Detect which cell encompasses the target text, then output its (X, Y) center coordinate. 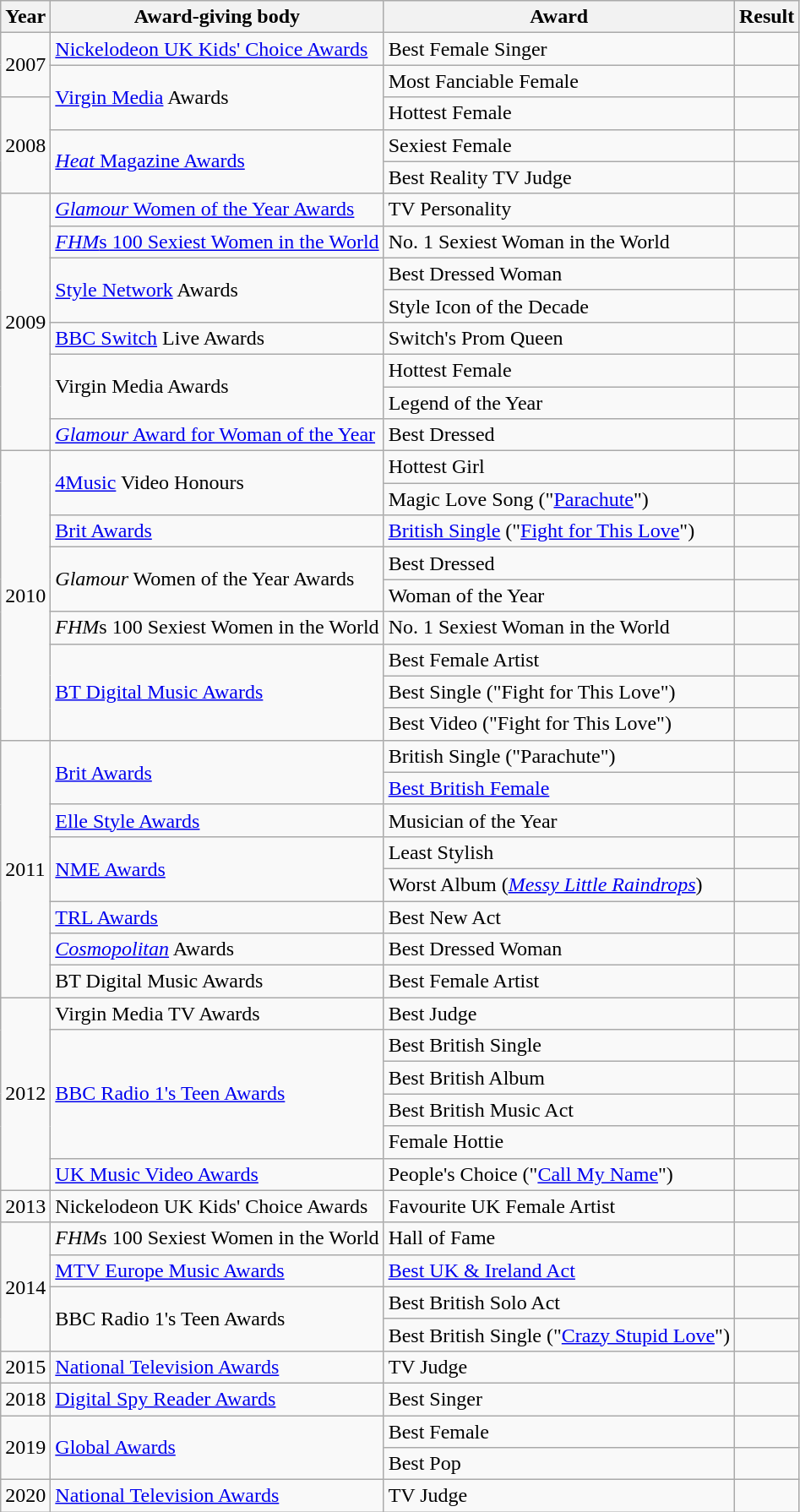
Best UK & Ireland Act (559, 1270)
Best New Act (559, 916)
British Single ("Parachute") (559, 756)
BBC Switch Live Awards (217, 338)
Result (766, 17)
Award (559, 17)
Female Hottie (559, 1142)
MTV Europe Music Awards (217, 1270)
2012 (25, 1094)
Elle Style Awards (217, 820)
Style Network Awards (217, 290)
Cosmopolitan Awards (217, 949)
Best Female Singer (559, 49)
2018 (25, 1399)
4Music Video Honours (217, 483)
Best British Album (559, 1078)
Best Singer (559, 1399)
2019 (25, 1448)
Best British Female (559, 788)
Best British Music Act (559, 1110)
Best Judge (559, 1014)
Glamour Award for Woman of the Year (217, 435)
Virgin Media TV Awards (217, 1014)
2020 (25, 1496)
People's Choice ("Call My Name") (559, 1174)
2010 (25, 596)
2007 (25, 65)
British Single ("Fight for This Love") (559, 531)
2013 (25, 1206)
Best Female (559, 1432)
2008 (25, 145)
Favourite UK Female Artist (559, 1206)
Hall of Fame (559, 1238)
Worst Album (Messy Little Raindrops) (559, 884)
Most Fanciable Female (559, 81)
UK Music Video Awards (217, 1174)
Legend of the Year (559, 403)
Best British Single (559, 1046)
Style Icon of the Decade (559, 306)
Best Video ("Fight for This Love") (559, 724)
Woman of the Year (559, 596)
Year (25, 17)
Global Awards (217, 1448)
Magic Love Song ("Parachute") (559, 499)
Switch's Prom Queen (559, 338)
NME Awards (217, 868)
Least Stylish (559, 852)
Best Single ("Fight for This Love") (559, 692)
Sexiest Female (559, 145)
TV Personality (559, 209)
TRL Awards (217, 916)
2014 (25, 1286)
Best British Solo Act (559, 1303)
Digital Spy Reader Awards (217, 1399)
Hottest Girl (559, 467)
2009 (25, 322)
Heat Magazine Awards (217, 161)
2011 (25, 868)
Best Reality TV Judge (559, 177)
Award-giving body (217, 17)
Best British Single ("Crazy Stupid Love") (559, 1335)
Musician of the Year (559, 820)
Best Pop (559, 1464)
2015 (25, 1367)
